For the text-containing cell, return its midpoint in [x, y] coordinate format. 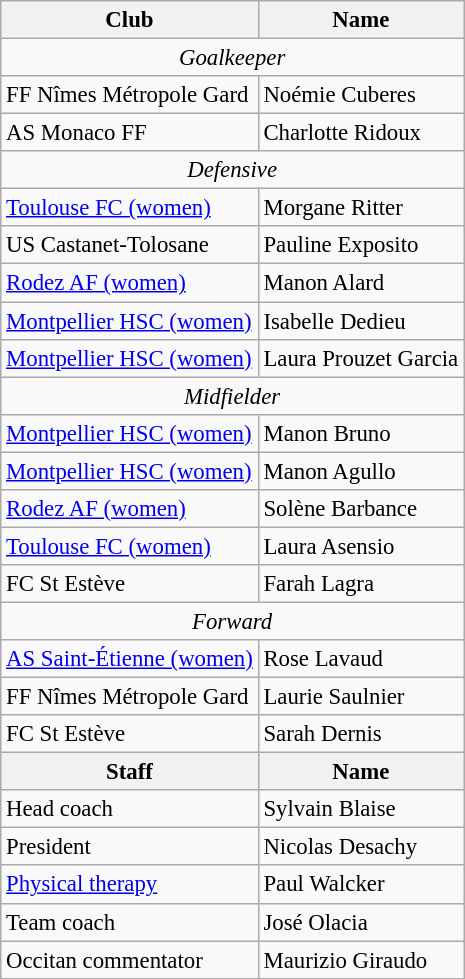
Laura Prouzet Garcia [360, 358]
Morgane Ritter [360, 208]
Rose Lavaud [360, 659]
Laurie Saulnier [360, 697]
Staff [130, 772]
Occitan commentator [130, 960]
Isabelle Dedieu [360, 321]
President [130, 847]
Paul Walcker [360, 885]
Club [130, 20]
Head coach [130, 809]
Noémie Cuberes [360, 95]
Laura Asensio [360, 546]
Manon Bruno [360, 433]
Midfielder [232, 396]
Sarah Dernis [360, 734]
Manon Alard [360, 283]
José Olacia [360, 922]
Forward [232, 621]
Solène Barbance [360, 509]
Charlotte Ridoux [360, 133]
AS Saint-Étienne (women) [130, 659]
Goalkeeper [232, 58]
Maurizio Giraudo [360, 960]
Physical therapy [130, 885]
Farah Lagra [360, 584]
Pauline Exposito [360, 245]
Sylvain Blaise [360, 809]
Defensive [232, 170]
US Castanet-Tolosane [130, 245]
Team coach [130, 922]
Manon Agullo [360, 471]
Nicolas Desachy [360, 847]
AS Monaco FF [130, 133]
